Scan for the cell matching the given text and deliver its (x, y) coordinate at center. 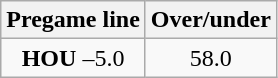
58.0 (210, 58)
HOU –5.0 (74, 58)
Over/under (210, 20)
Pregame line (74, 20)
